Determine the [x, y] coordinate at the center of the cell enclosing the given text.  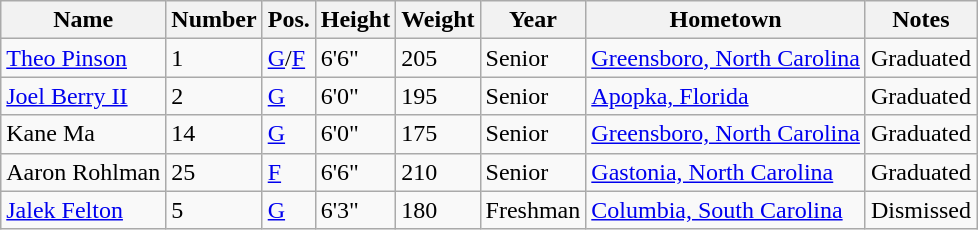
Kane Ma [84, 134]
195 [438, 96]
5 [214, 210]
G/F [288, 58]
210 [438, 172]
175 [438, 134]
Joel Berry II [84, 96]
14 [214, 134]
Notes [920, 20]
205 [438, 58]
Height [355, 20]
Freshman [533, 210]
Apopka, Florida [726, 96]
Aaron Rohlman [84, 172]
Hometown [726, 20]
Gastonia, North Carolina [726, 172]
F [288, 172]
Jalek Felton [84, 210]
Year [533, 20]
2 [214, 96]
6'3" [355, 210]
Number [214, 20]
Pos. [288, 20]
Columbia, South Carolina [726, 210]
1 [214, 58]
25 [214, 172]
Dismissed [920, 210]
180 [438, 210]
Name [84, 20]
Theo Pinson [84, 58]
Weight [438, 20]
